For the text-containing cell, return its midpoint in (X, Y) coordinate format. 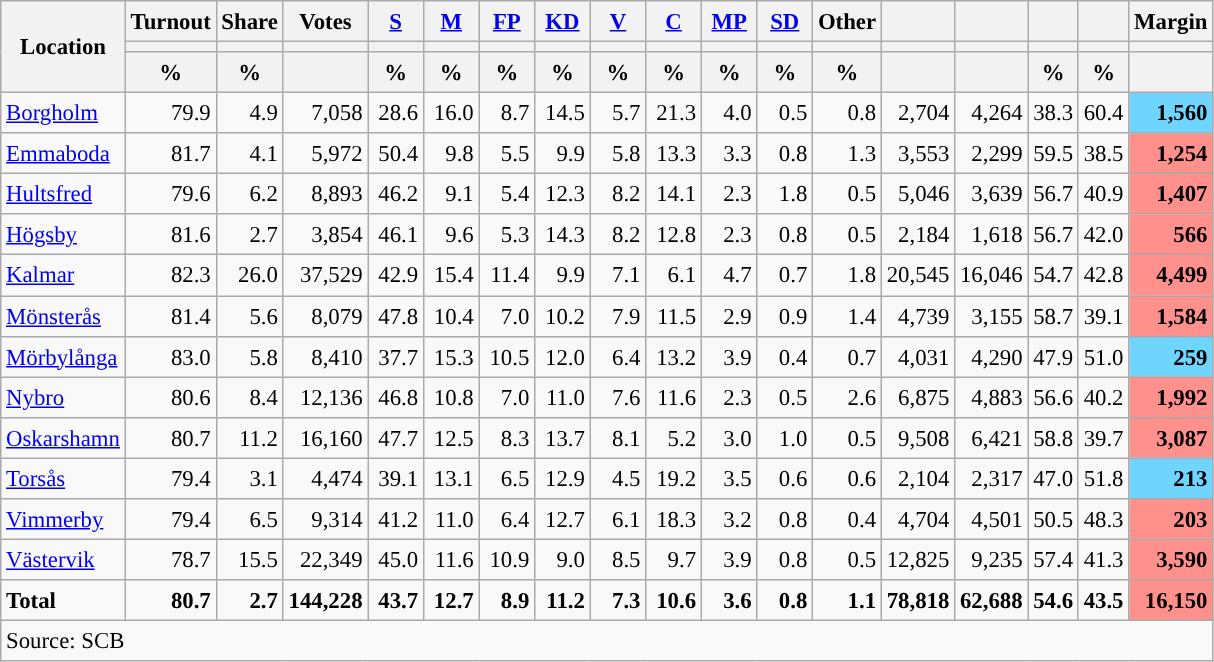
V (618, 22)
5.2 (674, 438)
12.8 (674, 234)
10.5 (507, 356)
37,529 (326, 276)
10.6 (674, 600)
57.4 (1053, 560)
7.1 (618, 276)
Emmaboda (63, 154)
2,299 (992, 154)
Vimmerby (63, 520)
13.7 (563, 438)
Other (848, 22)
50.5 (1053, 520)
4,501 (992, 520)
MP (729, 22)
FP (507, 22)
22,349 (326, 560)
4,290 (992, 356)
8.7 (507, 114)
54.7 (1053, 276)
14.3 (563, 234)
47.9 (1053, 356)
12.0 (563, 356)
3,590 (1171, 560)
9.0 (563, 560)
4.7 (729, 276)
46.8 (396, 398)
Mörbylånga (63, 356)
1,992 (1171, 398)
1,407 (1171, 194)
3,087 (1171, 438)
46.1 (396, 234)
8.4 (250, 398)
5,046 (918, 194)
Hultsfred (63, 194)
9.6 (451, 234)
Share (250, 22)
6,875 (918, 398)
10.9 (507, 560)
16,150 (1171, 600)
16.0 (451, 114)
79.6 (170, 194)
28.6 (396, 114)
Oskarshamn (63, 438)
45.0 (396, 560)
26.0 (250, 276)
Source: SCB (607, 640)
12.9 (563, 478)
4,264 (992, 114)
9,235 (992, 560)
43.5 (1103, 600)
3.2 (729, 520)
4,474 (326, 478)
3.6 (729, 600)
Nybro (63, 398)
41.3 (1103, 560)
78,818 (918, 600)
SD (785, 22)
51.0 (1103, 356)
8.1 (618, 438)
81.7 (170, 154)
78.7 (170, 560)
14.5 (563, 114)
1.0 (785, 438)
1.3 (848, 154)
2,104 (918, 478)
4.0 (729, 114)
6.2 (250, 194)
43.7 (396, 600)
13.2 (674, 356)
0.9 (785, 316)
7.6 (618, 398)
51.8 (1103, 478)
1,254 (1171, 154)
7.9 (618, 316)
12.5 (451, 438)
39.7 (1103, 438)
15.4 (451, 276)
Votes (326, 22)
5.5 (507, 154)
8.3 (507, 438)
9.7 (674, 560)
7.3 (618, 600)
8.5 (618, 560)
80.6 (170, 398)
46.2 (396, 194)
Mönsterås (63, 316)
8,410 (326, 356)
62,688 (992, 600)
15.3 (451, 356)
12,825 (918, 560)
4.1 (250, 154)
2.6 (848, 398)
5.7 (618, 114)
8,893 (326, 194)
60.4 (1103, 114)
50.4 (396, 154)
3.1 (250, 478)
12,136 (326, 398)
Location (63, 47)
9.8 (451, 154)
15.5 (250, 560)
4,499 (1171, 276)
54.6 (1053, 600)
203 (1171, 520)
21.3 (674, 114)
2,704 (918, 114)
13.1 (451, 478)
S (396, 22)
5,972 (326, 154)
Högsby (63, 234)
3,854 (326, 234)
11.5 (674, 316)
47.0 (1053, 478)
4.9 (250, 114)
42.8 (1103, 276)
38.5 (1103, 154)
Västervik (63, 560)
2.9 (729, 316)
1.4 (848, 316)
2,317 (992, 478)
16,160 (326, 438)
11.4 (507, 276)
4,883 (992, 398)
47.7 (396, 438)
40.2 (1103, 398)
18.3 (674, 520)
Margin (1171, 22)
9,314 (326, 520)
12.3 (563, 194)
3.3 (729, 154)
59.5 (1053, 154)
58.8 (1053, 438)
259 (1171, 356)
3.0 (729, 438)
42.0 (1103, 234)
56.6 (1053, 398)
37.7 (396, 356)
7,058 (326, 114)
10.2 (563, 316)
144,228 (326, 600)
19.2 (674, 478)
4,704 (918, 520)
1,584 (1171, 316)
4,739 (918, 316)
13.3 (674, 154)
14.1 (674, 194)
3,155 (992, 316)
10.4 (451, 316)
81.4 (170, 316)
Torsås (63, 478)
2,184 (918, 234)
9.1 (451, 194)
81.6 (170, 234)
82.3 (170, 276)
213 (1171, 478)
5.3 (507, 234)
38.3 (1053, 114)
Total (63, 600)
79.9 (170, 114)
47.8 (396, 316)
16,046 (992, 276)
9,508 (918, 438)
5.4 (507, 194)
6,421 (992, 438)
KD (563, 22)
M (451, 22)
566 (1171, 234)
3,553 (918, 154)
1,560 (1171, 114)
4.5 (618, 478)
8.9 (507, 600)
5.6 (250, 316)
42.9 (396, 276)
3,639 (992, 194)
48.3 (1103, 520)
1,618 (992, 234)
40.9 (1103, 194)
4,031 (918, 356)
Kalmar (63, 276)
3.5 (729, 478)
58.7 (1053, 316)
1.1 (848, 600)
Borgholm (63, 114)
20,545 (918, 276)
83.0 (170, 356)
41.2 (396, 520)
10.8 (451, 398)
C (674, 22)
8,079 (326, 316)
Turnout (170, 22)
